Detect which cell encompasses the target text, then output its (X, Y) center coordinate. 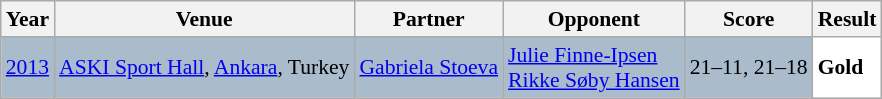
Partner (428, 19)
Year (28, 19)
Gabriela Stoeva (428, 68)
ASKI Sport Hall, Ankara, Turkey (204, 68)
Julie Finne-Ipsen Rikke Søby Hansen (594, 68)
Gold (848, 68)
Venue (204, 19)
Result (848, 19)
2013 (28, 68)
Opponent (594, 19)
21–11, 21–18 (749, 68)
Score (749, 19)
